Extract the (X, Y) coordinate from the center of the cell holding the provided text.  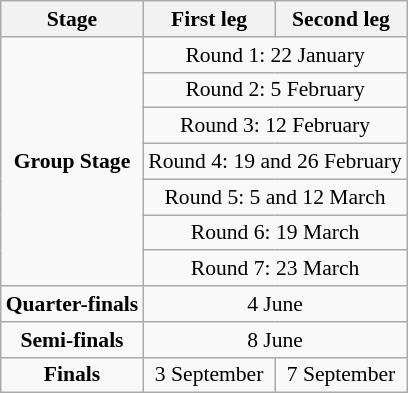
Round 4: 19 and 26 February (275, 162)
4 June (275, 304)
Quarter-finals (72, 304)
Round 2: 5 February (275, 90)
Finals (72, 375)
Round 3: 12 February (275, 126)
Group Stage (72, 162)
Stage (72, 19)
Round 5: 5 and 12 March (275, 197)
First leg (209, 19)
7 September (341, 375)
Semi-finals (72, 340)
Round 6: 19 March (275, 233)
8 June (275, 340)
Round 7: 23 March (275, 269)
3 September (209, 375)
Second leg (341, 19)
Round 1: 22 January (275, 55)
